Pinpoint the cell where the given text exists, returning its (X, Y) midpoint coordinate. 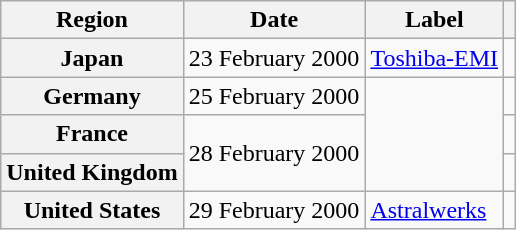
Region (92, 20)
Astralwerks (434, 210)
United States (92, 210)
Date (274, 20)
25 February 2000 (274, 96)
Japan (92, 58)
Germany (92, 96)
29 February 2000 (274, 210)
23 February 2000 (274, 58)
28 February 2000 (274, 153)
United Kingdom (92, 172)
Toshiba-EMI (434, 58)
Label (434, 20)
France (92, 134)
